Scan for the cell matching the given text and deliver its [x, y] coordinate at center. 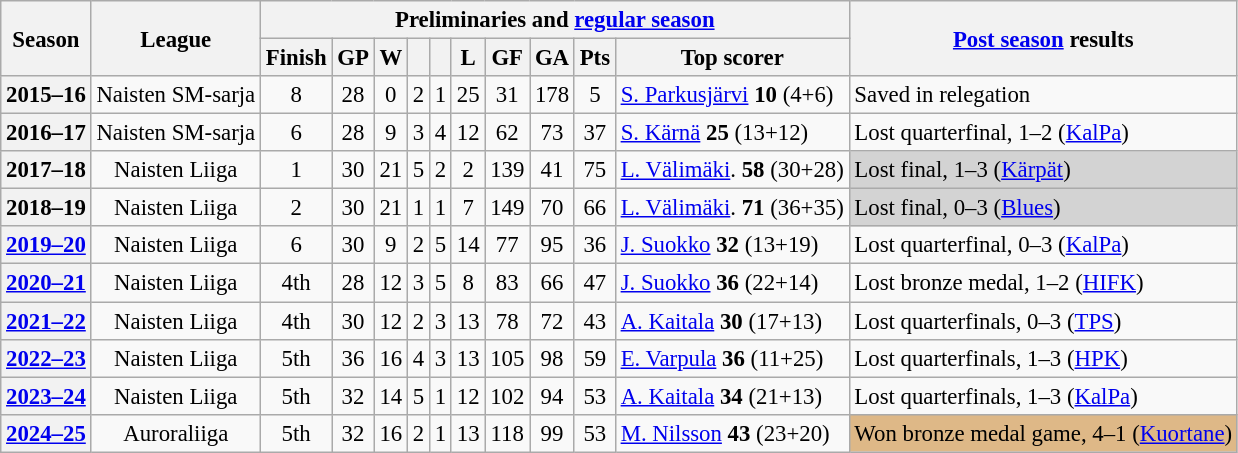
L. Välimäki. 58 (30+28) [732, 170]
J. Suokko 36 (22+14) [732, 283]
139 [508, 170]
2024–25 [46, 433]
77 [508, 245]
25 [468, 95]
GF [508, 58]
2021–22 [46, 321]
Auroraliiga [176, 433]
J. Suokko 32 (13+19) [732, 245]
72 [552, 321]
70 [552, 208]
2016–17 [46, 133]
A. Kaitala 34 (21+13) [732, 396]
2015–16 [46, 95]
78 [508, 321]
League [176, 38]
105 [508, 358]
S. Kärnä 25 (13+12) [732, 133]
Lost final, 0–3 (Blues) [1043, 208]
L [468, 58]
W [390, 58]
Post season results [1043, 38]
75 [594, 170]
Lost quarterfinals, 0–3 (TPS) [1043, 321]
Lost quarterfinals, 1–3 (HPK) [1043, 358]
102 [508, 396]
41 [552, 170]
2023–24 [46, 396]
2017–18 [46, 170]
37 [594, 133]
149 [508, 208]
E. Varpula 36 (11+25) [732, 358]
62 [508, 133]
Top scorer [732, 58]
Pts [594, 58]
59 [594, 358]
Lost quarterfinal, 0–3 (KalPa) [1043, 245]
Lost quarterfinal, 1–2 (KalPa) [1043, 133]
Lost quarterfinals, 1–3 (KalPa) [1043, 396]
31 [508, 95]
99 [552, 433]
Finish [296, 58]
2022–23 [46, 358]
A. Kaitala 30 (17+13) [732, 321]
L. Välimäki. 71 (36+35) [732, 208]
83 [508, 283]
Won bronze medal game, 4–1 (Kuortane) [1043, 433]
118 [508, 433]
178 [552, 95]
7 [468, 208]
S. Parkusjärvi 10 (4+6) [732, 95]
2018–19 [46, 208]
Lost bronze medal, 1–2 (HIFK) [1043, 283]
GA [552, 58]
73 [552, 133]
Lost final, 1–3 (Kärpät) [1043, 170]
95 [552, 245]
GP [353, 58]
Season [46, 38]
Saved in relegation [1043, 95]
M. Nilsson 43 (23+20) [732, 433]
94 [552, 396]
47 [594, 283]
0 [390, 95]
2020–21 [46, 283]
43 [594, 321]
98 [552, 358]
2019–20 [46, 245]
Preliminaries and regular season [554, 20]
